Locate the cell with the specified text and output its (X, Y) center coordinate. 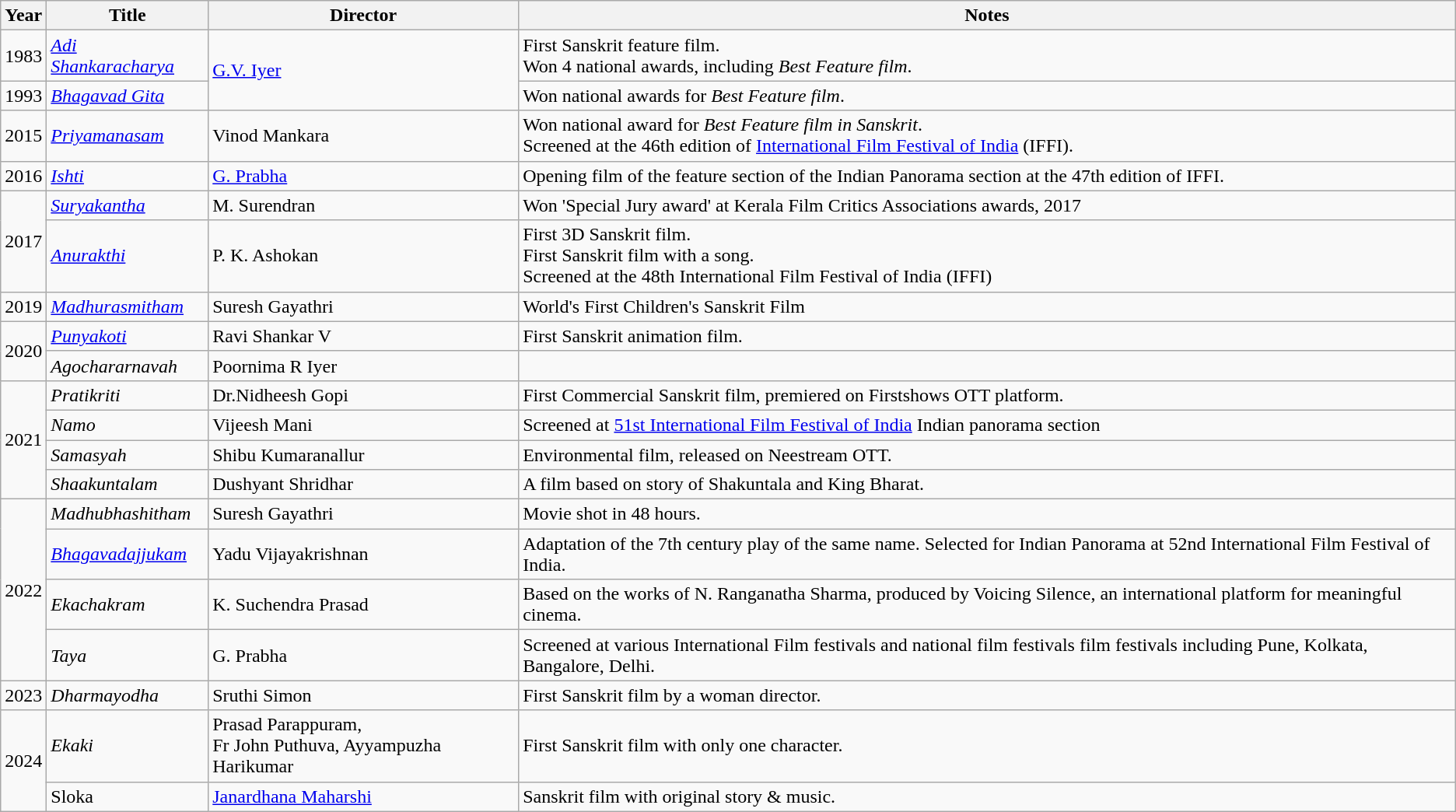
Janardhana Maharshi (364, 796)
Taya (128, 655)
Movie shot in 48 hours. (988, 514)
Sanskrit film with original story & music. (988, 796)
Ishti (128, 176)
K. Suchendra Prasad (364, 605)
Punyakoti (128, 336)
2021 (23, 439)
Ekachakram (128, 605)
Vijeesh Mani (364, 425)
Director (364, 16)
Suryakantha (128, 205)
Dr.Nidheesh Gopi (364, 395)
1993 (23, 96)
Screened at various International Film festivals and national film festivals film festivals including Pune, Kolkata, Bangalore, Delhi. (988, 655)
M. Surendran (364, 205)
Samasyah (128, 455)
2023 (23, 695)
G.V. Iyer (364, 70)
Anurakthi (128, 256)
Won 'Special Jury award' at Kerala Film Critics Associations awards, 2017 (988, 205)
Year (23, 16)
2015 (23, 135)
First Sanskrit feature film.Won 4 national awards, including Best Feature film. (988, 56)
Opening film of the feature section of the Indian Panorama section at the 47th edition of IFFI. (988, 176)
A film based on story of Shakuntala and King Bharat. (988, 485)
Sruthi Simon (364, 695)
Dharmayodha (128, 695)
Adi Shankaracharya (128, 56)
Sloka (128, 796)
Priyamanasam (128, 135)
2017 (23, 241)
Madhubhashitham (128, 514)
1983 (23, 56)
World's First Children's Sanskrit Film (988, 306)
First Commercial Sanskrit film, premiered on Firstshows OTT platform. (988, 395)
2019 (23, 306)
Madhurasmitham (128, 306)
First Sanskrit film by a woman director. (988, 695)
Environmental film, released on Neestream OTT. (988, 455)
Notes (988, 16)
Won national awards for Best Feature film. (988, 96)
Yadu Vijayakrishnan (364, 554)
First 3D Sanskrit film.First Sanskrit film with a song.Screened at the 48th International Film Festival of India (IFFI) (988, 256)
Ekaki (128, 746)
First Sanskrit animation film. (988, 336)
Bhagavad Gita (128, 96)
Poornima R Iyer (364, 366)
2022 (23, 590)
Won national award for Best Feature film in Sanskrit.Screened at the 46th edition of International Film Festival of India (IFFI). (988, 135)
Prasad Parappuram,Fr John Puthuva, Ayyampuzha Harikumar (364, 746)
Shibu Kumaranallur (364, 455)
Adaptation of the 7th century play of the same name. Selected for Indian Panorama at 52nd International Film Festival of India. (988, 554)
Ravi Shankar V (364, 336)
Agochararnavah (128, 366)
Based on the works of N. Ranganatha Sharma, produced by Voicing Silence, an international platform for meaningful cinema. (988, 605)
2020 (23, 351)
Title (128, 16)
First Sanskrit film with only one character. (988, 746)
Vinod Mankara (364, 135)
2016 (23, 176)
Namo (128, 425)
2024 (23, 761)
P. K. Ashokan (364, 256)
Dushyant Shridhar (364, 485)
Screened at 51st International Film Festival of India Indian panorama section (988, 425)
Pratikriti (128, 395)
Bhagavadajjukam (128, 554)
Shaakuntalam (128, 485)
